Find where the given text appears and provide that cell's center as [X, Y] coordinate. 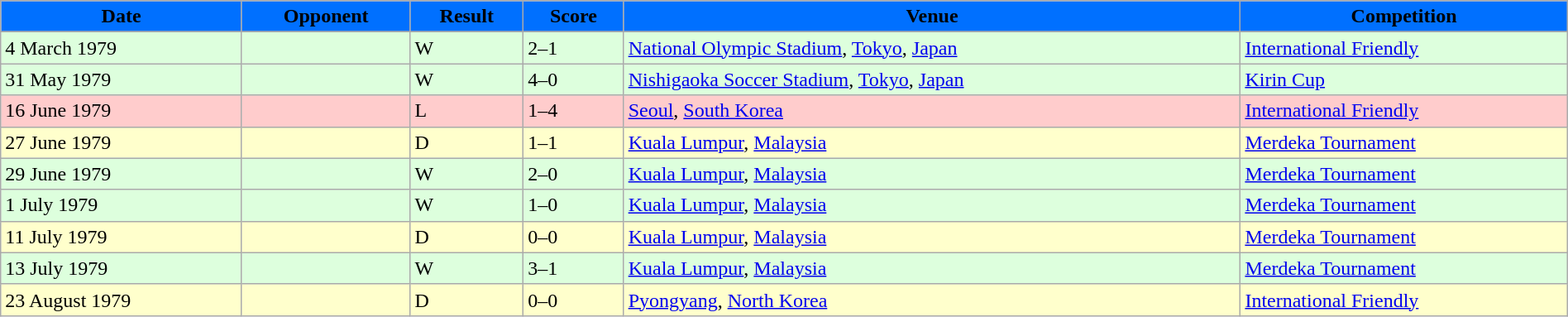
Competition [1404, 17]
31 May 1979 [122, 79]
Date [122, 17]
Kirin Cup [1404, 79]
3–1 [574, 268]
Pyongyang, North Korea [932, 300]
Score [574, 17]
Seoul, South Korea [932, 111]
11 July 1979 [122, 237]
13 July 1979 [122, 268]
Nishigaoka Soccer Stadium, Tokyo, Japan [932, 79]
Result [466, 17]
Opponent [326, 17]
23 August 1979 [122, 300]
4–0 [574, 79]
29 June 1979 [122, 174]
1 July 1979 [122, 205]
1–4 [574, 111]
1–0 [574, 205]
27 June 1979 [122, 142]
4 March 1979 [122, 48]
2–0 [574, 174]
1–1 [574, 142]
16 June 1979 [122, 111]
L [466, 111]
National Olympic Stadium, Tokyo, Japan [932, 48]
2–1 [574, 48]
Venue [932, 17]
